Capture the cell that displays the provided text and extract its [X, Y] central coordinate. 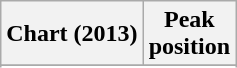
Peakposition [189, 34]
Chart (2013) [72, 34]
